Extract the [x, y] coordinate from the center of the cell holding the provided text.  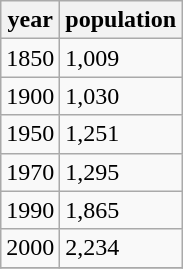
1,251 [121, 134]
1850 [30, 58]
2,234 [121, 248]
1,030 [121, 96]
1970 [30, 172]
1,865 [121, 210]
1900 [30, 96]
2000 [30, 248]
1,295 [121, 172]
population [121, 20]
1990 [30, 210]
year [30, 20]
1950 [30, 134]
1,009 [121, 58]
